Detect which cell encompasses the target text, then output its (X, Y) center coordinate. 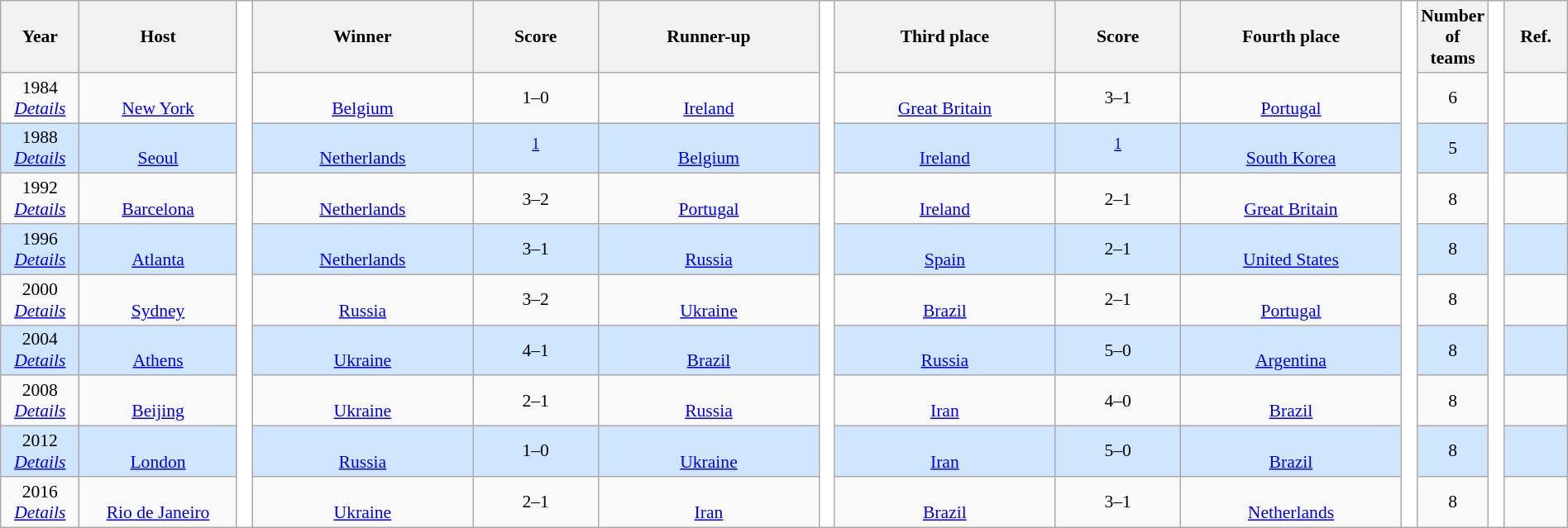
5 (1452, 149)
Barcelona (158, 198)
1988Details (40, 149)
4–0 (1118, 402)
Rio de Janeiro (158, 502)
2008Details (40, 402)
South Korea (1291, 149)
Beijing (158, 402)
Sydney (158, 299)
2004Details (40, 350)
Athens (158, 350)
2000Details (40, 299)
2016Details (40, 502)
Winner (362, 36)
4–1 (536, 350)
Ref. (1536, 36)
Atlanta (158, 250)
Seoul (158, 149)
New York (158, 98)
Spain (944, 250)
2012Details (40, 451)
1996Details (40, 250)
United States (1291, 250)
Number of teams (1452, 36)
1984Details (40, 98)
London (158, 451)
Runner-up (709, 36)
Fourth place (1291, 36)
6 (1452, 98)
Year (40, 36)
Host (158, 36)
Argentina (1291, 350)
Third place (944, 36)
1992Details (40, 198)
